Output the (X, Y) coordinate of the center of the cell containing the given text.  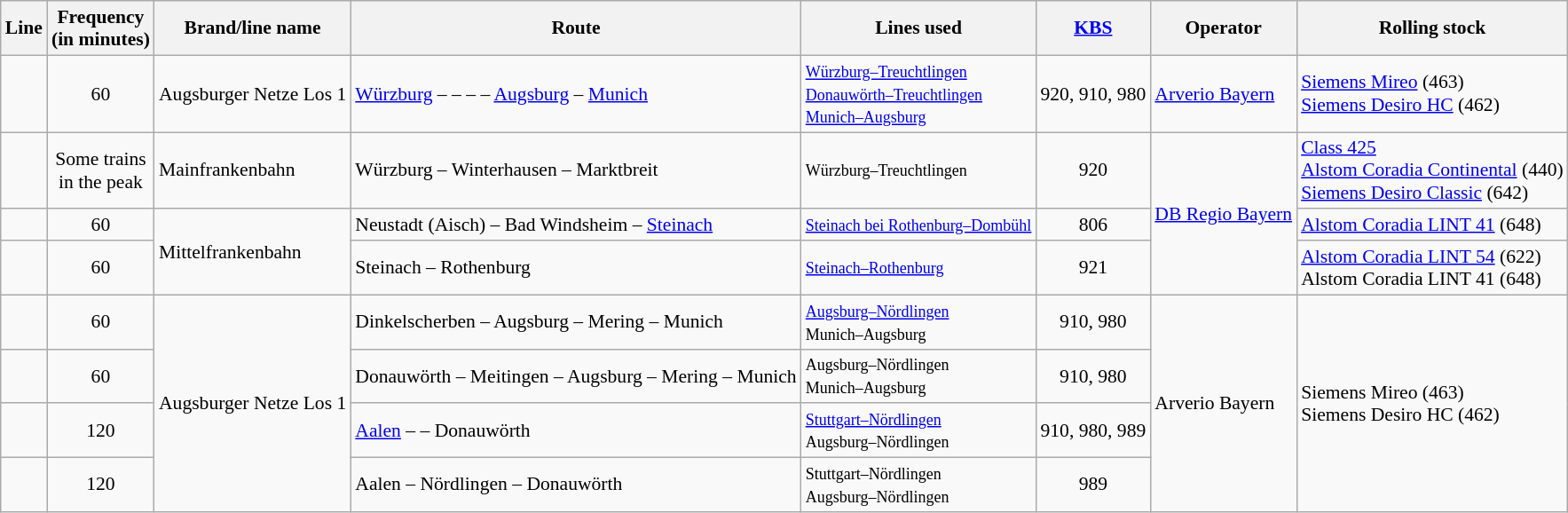
Steinach bei Rothenburg–Dombühl (919, 225)
Würzburg – Winterhausen – Marktbreit (575, 170)
Line (24, 28)
Mainfrankenbahn (252, 170)
Mittelfrankenbahn (252, 252)
921 (1093, 268)
Some trainsin the peak (101, 170)
806 (1093, 225)
DB Regio Bayern (1223, 213)
989 (1093, 485)
Neustadt (Aisch) – Bad Windsheim – Steinach (575, 225)
Aalen – Nördlingen – Donauwörth (575, 485)
910, 980, 989 (1093, 431)
Lines used (919, 28)
Steinach – Rothenburg (575, 268)
Dinkelscherben – Augsburg – Mering – Munich (575, 321)
Würzburg–Treuchtlingen (919, 170)
920 (1093, 170)
Aalen – – Donauwörth (575, 431)
Würzburg – – – – Augsburg – Munich (575, 94)
Class 425Alstom Coradia Continental (440)Siemens Desiro Classic (642) (1432, 170)
Alstom Coradia LINT 41 (648) (1432, 225)
Route (575, 28)
Donauwörth – Meitingen – Augsburg – Mering – Munich (575, 376)
Alstom Coradia LINT 54 (622)Alstom Coradia LINT 41 (648) (1432, 268)
KBS (1093, 28)
Steinach–Rothenburg (919, 268)
Rolling stock (1432, 28)
Brand/line name (252, 28)
Frequency(in minutes) (101, 28)
Operator (1223, 28)
Würzburg–TreuchtlingenDonauwörth–TreuchtlingenMunich–Augsburg (919, 94)
920, 910, 980 (1093, 94)
